Scan for the cell matching the given text and deliver its [x, y] coordinate at center. 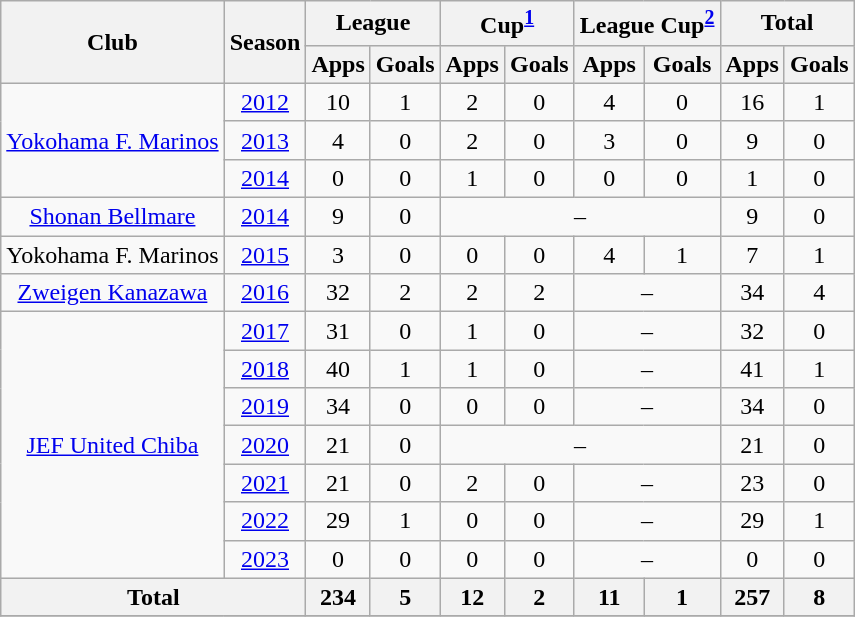
2013 [265, 140]
41 [752, 369]
2012 [265, 102]
2018 [265, 369]
40 [338, 369]
257 [752, 597]
12 [472, 597]
2022 [265, 521]
8 [819, 597]
5 [405, 597]
234 [338, 597]
2021 [265, 483]
Club [112, 42]
7 [752, 255]
Cup1 [507, 24]
Season [265, 42]
2017 [265, 331]
2016 [265, 293]
10 [338, 102]
11 [609, 597]
League [373, 24]
16 [752, 102]
2020 [265, 445]
31 [338, 331]
Shonan Bellmare [112, 217]
League Cup2 [647, 24]
23 [752, 483]
2019 [265, 407]
Zweigen Kanazawa [112, 293]
2015 [265, 255]
2023 [265, 559]
JEF United Chiba [112, 445]
